Find where the given text appears and provide that cell's center as [x, y] coordinate. 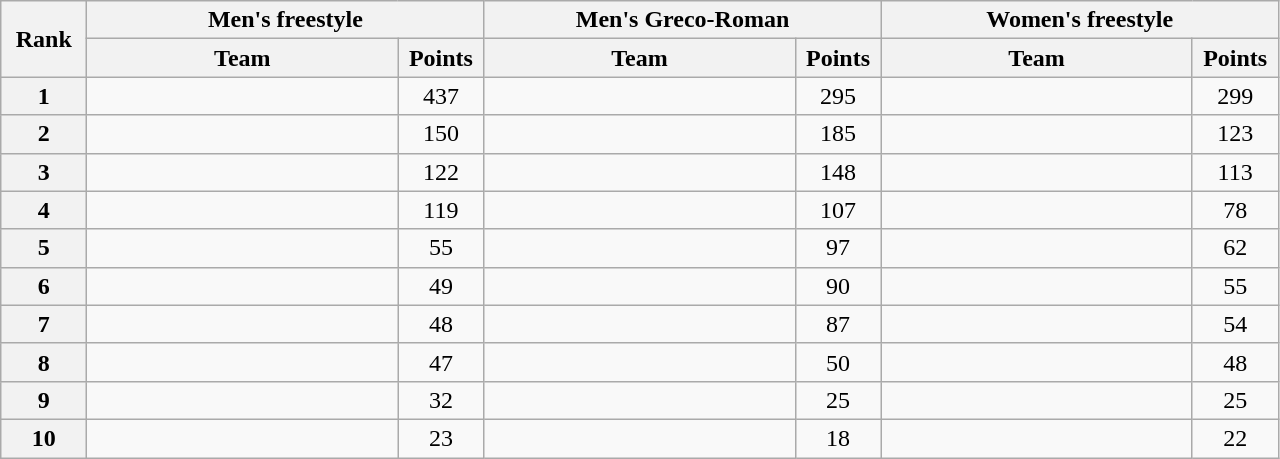
Women's freestyle [1080, 20]
Men's freestyle [286, 20]
22 [1235, 438]
119 [441, 210]
123 [1235, 134]
62 [1235, 248]
47 [441, 362]
150 [441, 134]
2 [44, 134]
50 [838, 362]
295 [838, 96]
437 [441, 96]
Men's Greco-Roman [682, 20]
185 [838, 134]
18 [838, 438]
299 [1235, 96]
54 [1235, 324]
90 [838, 286]
49 [441, 286]
10 [44, 438]
6 [44, 286]
3 [44, 172]
7 [44, 324]
9 [44, 400]
32 [441, 400]
23 [441, 438]
5 [44, 248]
8 [44, 362]
113 [1235, 172]
Rank [44, 39]
148 [838, 172]
87 [838, 324]
4 [44, 210]
1 [44, 96]
97 [838, 248]
78 [1235, 210]
107 [838, 210]
122 [441, 172]
